Search for the cell housing the specified text and yield its (X, Y) center coordinate. 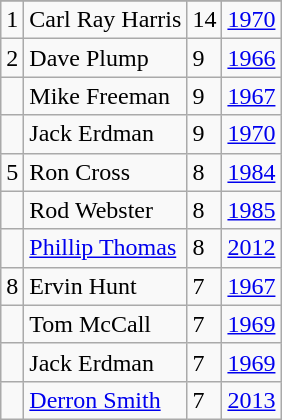
1 (12, 20)
Ron Cross (106, 172)
Derron Smith (106, 400)
Phillip Thomas (106, 248)
Carl Ray Harris (106, 20)
1985 (252, 210)
Mike Freeman (106, 96)
1966 (252, 58)
5 (12, 172)
Dave Plump (106, 58)
Rod Webster (106, 210)
2012 (252, 248)
2013 (252, 400)
Ervin Hunt (106, 286)
1984 (252, 172)
2 (12, 58)
Tom McCall (106, 324)
14 (204, 20)
